Search for the cell housing the specified text and yield its [X, Y] center coordinate. 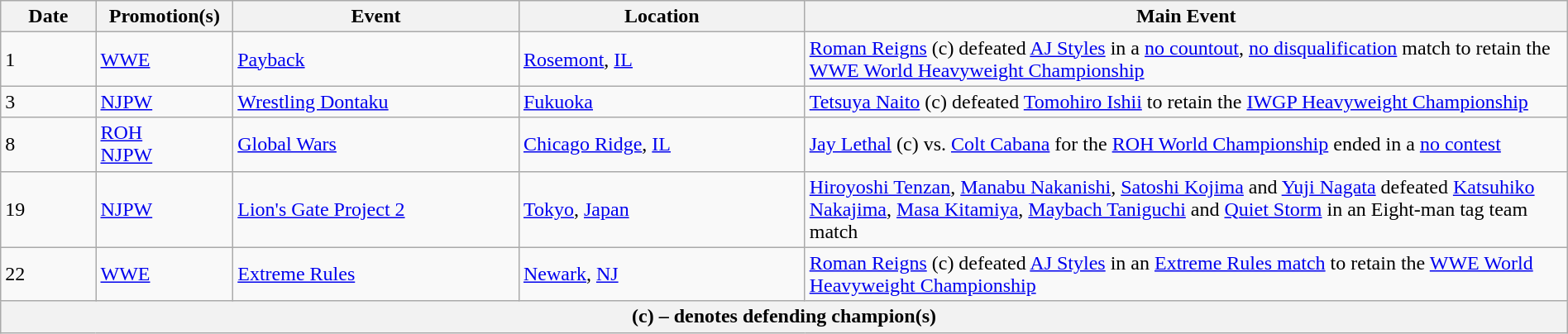
Fukuoka [662, 102]
Jay Lethal (c) vs. Colt Cabana for the ROH World Championship ended in a no contest [1186, 144]
ROHNJPW [165, 144]
Roman Reigns (c) defeated AJ Styles in an Extreme Rules match to retain the WWE World Heavyweight Championship [1186, 274]
1 [48, 60]
8 [48, 144]
Chicago Ridge, IL [662, 144]
22 [48, 274]
(c) – denotes defending champion(s) [784, 317]
Rosemont, IL [662, 60]
Tetsuya Naito (c) defeated Tomohiro Ishii to retain the IWGP Heavyweight Championship [1186, 102]
Roman Reigns (c) defeated AJ Styles in a no countout, no disqualification match to retain the WWE World Heavyweight Championship [1186, 60]
Lion's Gate Project 2 [376, 209]
Date [48, 17]
Event [376, 17]
19 [48, 209]
Wrestling Dontaku [376, 102]
Payback [376, 60]
Tokyo, Japan [662, 209]
Newark, NJ [662, 274]
Global Wars [376, 144]
Location [662, 17]
Promotion(s) [165, 17]
Extreme Rules [376, 274]
Main Event [1186, 17]
3 [48, 102]
